Locate the cell with the specified text and output its [X, Y] center coordinate. 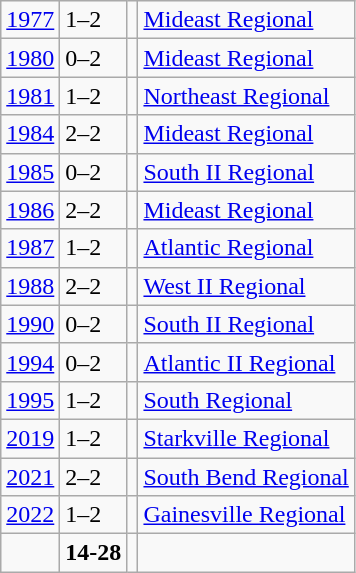
1990 [30, 324]
Northeast Regional [246, 96]
1988 [30, 286]
Starkville Regional [246, 438]
Atlantic II Regional [246, 362]
1994 [30, 362]
1986 [30, 210]
1981 [30, 96]
1987 [30, 248]
14-28 [94, 553]
2019 [30, 438]
1984 [30, 134]
1977 [30, 20]
1995 [30, 400]
South Bend Regional [246, 477]
2021 [30, 477]
West II Regional [246, 286]
Gainesville Regional [246, 515]
1985 [30, 172]
South Regional [246, 400]
1980 [30, 58]
2022 [30, 515]
Atlantic Regional [246, 248]
